Provide the [x, y] coordinate of the cell's center where the given text is located.  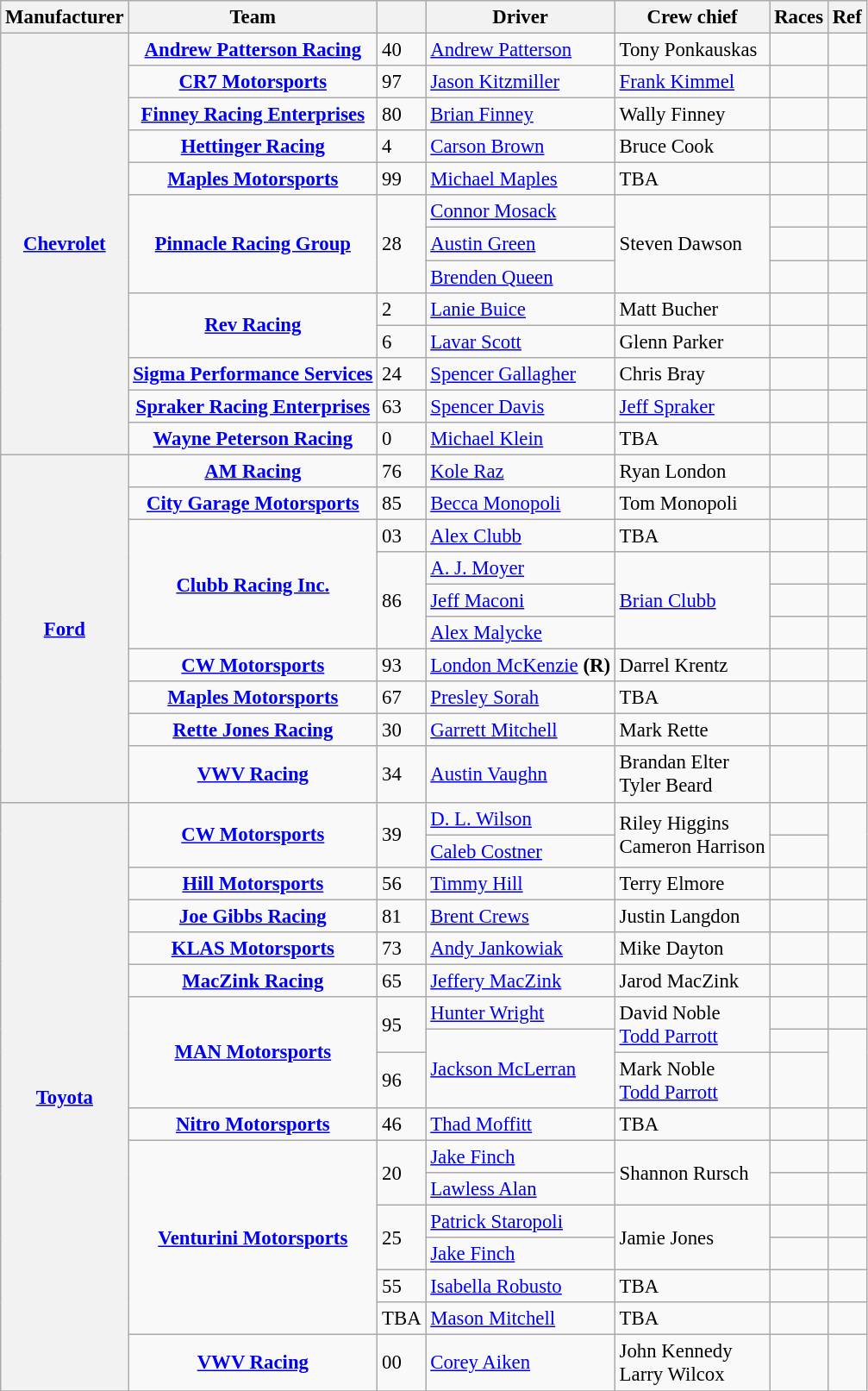
Caleb Costner [521, 851]
0 [402, 439]
Michael Maples [521, 179]
Hill Motorsports [253, 883]
Venturini Motorsports [253, 1238]
76 [402, 471]
Manufacturer [65, 17]
Frank Kimmel [692, 82]
40 [402, 50]
81 [402, 916]
Presley Sorah [521, 698]
Hettinger Racing [253, 147]
Brian Clubb [692, 600]
Finney Racing Enterprises [253, 115]
Lavar Scott [521, 341]
Rette Jones Racing [253, 730]
97 [402, 82]
John Kennedy Larry Wilcox [692, 1363]
Andrew Patterson [521, 50]
Jarod MacZink [692, 981]
Spencer Davis [521, 406]
67 [402, 698]
Shannon Rursch [692, 1173]
Glenn Parker [692, 341]
Austin Green [521, 244]
Andrew Patterson Racing [253, 50]
46 [402, 1125]
Jeff Spraker [692, 406]
City Garage Motorsports [253, 504]
96 [402, 1080]
Sigma Performance Services [253, 373]
MAN Motorsports [253, 1052]
Toyota [65, 1096]
Nitro Motorsports [253, 1125]
Jeff Maconi [521, 601]
Wayne Peterson Racing [253, 439]
Spraker Racing Enterprises [253, 406]
99 [402, 179]
Michael Klein [521, 439]
65 [402, 981]
Wally Finney [692, 115]
Brian Finney [521, 115]
Jackson McLerran [521, 1068]
Isabella Robusto [521, 1287]
AM Racing [253, 471]
39 [402, 835]
Ref [846, 17]
Steven Dawson [692, 243]
Corey Aiken [521, 1363]
55 [402, 1287]
00 [402, 1363]
Thad Moffitt [521, 1125]
Bruce Cook [692, 147]
Andy Jankowiak [521, 949]
Darrel Krentz [692, 666]
Terry Elmore [692, 883]
Justin Langdon [692, 916]
Jason Kitzmiller [521, 82]
D. L. Wilson [521, 818]
34 [402, 774]
Chris Bray [692, 373]
Garrett Mitchell [521, 730]
80 [402, 115]
Tony Ponkauskas [692, 50]
Clubb Racing Inc. [253, 584]
Lawless Alan [521, 1189]
Connor Mosack [521, 211]
Carson Brown [521, 147]
Driver [521, 17]
Patrick Staropoli [521, 1222]
Alex Clubb [521, 536]
Brandan Elter Tyler Beard [692, 774]
KLAS Motorsports [253, 949]
25 [402, 1238]
Team [253, 17]
63 [402, 406]
Matt Bucher [692, 309]
93 [402, 666]
30 [402, 730]
Alex Malycke [521, 633]
Tom Monopoli [692, 504]
MacZink Racing [253, 981]
CR7 Motorsports [253, 82]
Races [799, 17]
Crew chief [692, 17]
56 [402, 883]
4 [402, 147]
2 [402, 309]
Spencer Gallagher [521, 373]
London McKenzie (R) [521, 666]
Mark Noble Todd Parrott [692, 1080]
Brenden Queen [521, 277]
Mark Rette [692, 730]
Ford [65, 628]
6 [402, 341]
95 [402, 1024]
Lanie Buice [521, 309]
Mike Dayton [692, 949]
Hunter Wright [521, 1013]
Timmy Hill [521, 883]
A. J. Moyer [521, 568]
Jamie Jones [692, 1238]
Rev Racing [253, 324]
85 [402, 504]
Pinnacle Racing Group [253, 243]
24 [402, 373]
Joe Gibbs Racing [253, 916]
Riley Higgins Cameron Harrison [692, 835]
Ryan London [692, 471]
28 [402, 243]
Brent Crews [521, 916]
David Noble Todd Parrott [692, 1024]
Chevrolet [65, 245]
Jeffery MacZink [521, 981]
86 [402, 600]
20 [402, 1173]
03 [402, 536]
Mason Mitchell [521, 1319]
Austin Vaughn [521, 774]
Kole Raz [521, 471]
Becca Monopoli [521, 504]
73 [402, 949]
